Capture the cell that displays the provided text and extract its [X, Y] central coordinate. 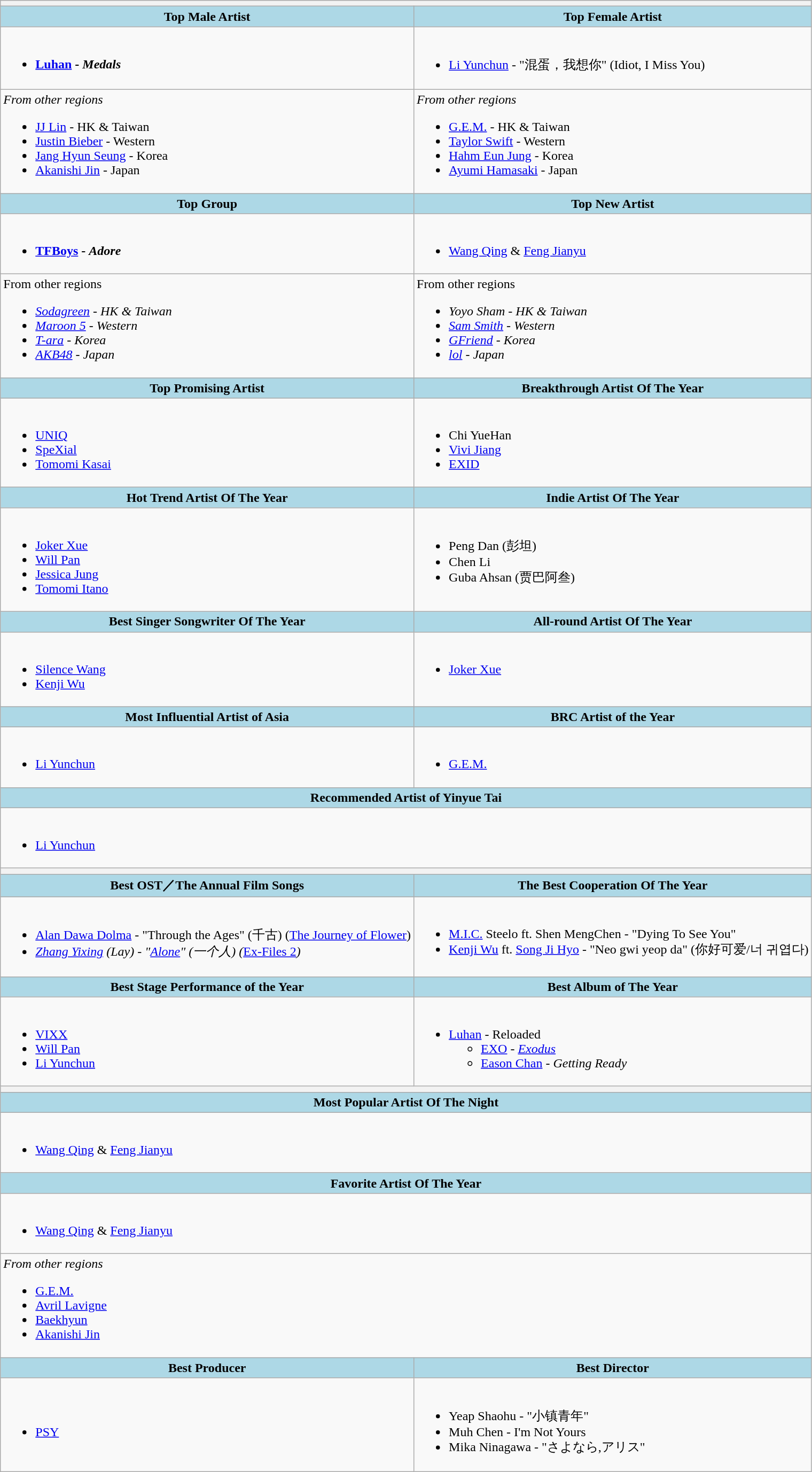
Most Influential Artist of Asia [207, 717]
Top Male Artist [207, 17]
Best Album of The Year [613, 987]
Luhan - Medals [207, 58]
Best OST／The Annual Film Songs [207, 885]
From other regionsG.E.M. - HK & TaiwanTaylor Swift - WesternHahm Eun Jung - KoreaAyumi Hamasaki - Japan [613, 141]
Chi YueHanVivi JiangEXID [613, 443]
Li Yunchun - "混蛋，我想你" (Idiot, I Miss You) [613, 58]
Indie Artist Of The Year [613, 498]
G.E.M. [613, 757]
From other regionsYoyo Sham - HK & TaiwanSam Smith - WesternGFriend - Korealol - Japan [613, 326]
Best Stage Performance of the Year [207, 987]
Joker XueWill PanJessica JungTomomi Itano [207, 560]
Best Director [613, 1368]
The Best Cooperation Of The Year [613, 885]
Top Promising Artist [207, 388]
TFBoys - Adore [207, 244]
Best Singer Songwriter Of The Year [207, 622]
Breakthrough Artist Of The Year [613, 388]
All-round Artist Of The Year [613, 622]
M.I.C. Steelo ft. Shen MengChen - "Dying To See You"Kenji Wu ft. Song Ji Hyo - "Neo gwi yeop da" (你好可爱/너 귀엽다) [613, 936]
Recommended Artist of Yinyue Tai [406, 797]
Top Group [207, 204]
Favorite Artist Of The Year [406, 1183]
Joker Xue [613, 669]
Yeap Shaohu - "小镇青年"Muh Chen - I'm Not YoursMika Ninagawa - "さよなら,アリス" [613, 1425]
VIXXWill PanLi Yunchun [207, 1041]
Best Producer [207, 1368]
PSY [207, 1425]
Top Female Artist [613, 17]
From other regionsSodagreen - HK & TaiwanMaroon 5 - WesternT-ara - KoreaAKB48 - Japan [207, 326]
From other regionsG.E.M.Avril LavigneBaekhyunAkanishi Jin [406, 1305]
Alan Dawa Dolma - "Through the Ages" (千古) (The Journey of Flower)Zhang Yixing (Lay) - "Alone" (一个人) (Ex-Files 2) [207, 936]
BRC Artist of the Year [613, 717]
UNIQSpeXialTomomi Kasai [207, 443]
Silence WangKenji Wu [207, 669]
Luhan - ReloadedEXO - ExodusEason Chan - Getting Ready [613, 1041]
Hot Trend Artist Of The Year [207, 498]
Top New Artist [613, 204]
From other regionsJJ Lin - HK & TaiwanJustin Bieber - WesternJang Hyun Seung - KoreaAkanishi Jin - Japan [207, 141]
Most Popular Artist Of The Night [406, 1102]
Peng Dan (彭坦)Chen LiGuba Ahsan (贾巴阿叁) [613, 560]
